Extract the (x, y) coordinate from the center of the cell holding the provided text.  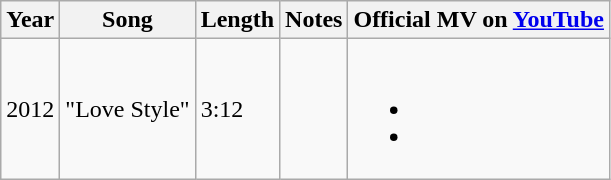
Notes (314, 20)
3:12 (237, 109)
2012 (30, 109)
Official MV on YouTube (479, 20)
Year (30, 20)
Song (128, 20)
"Love Style" (128, 109)
Length (237, 20)
